Determine the [x, y] coordinate at the center of the cell enclosing the given text.  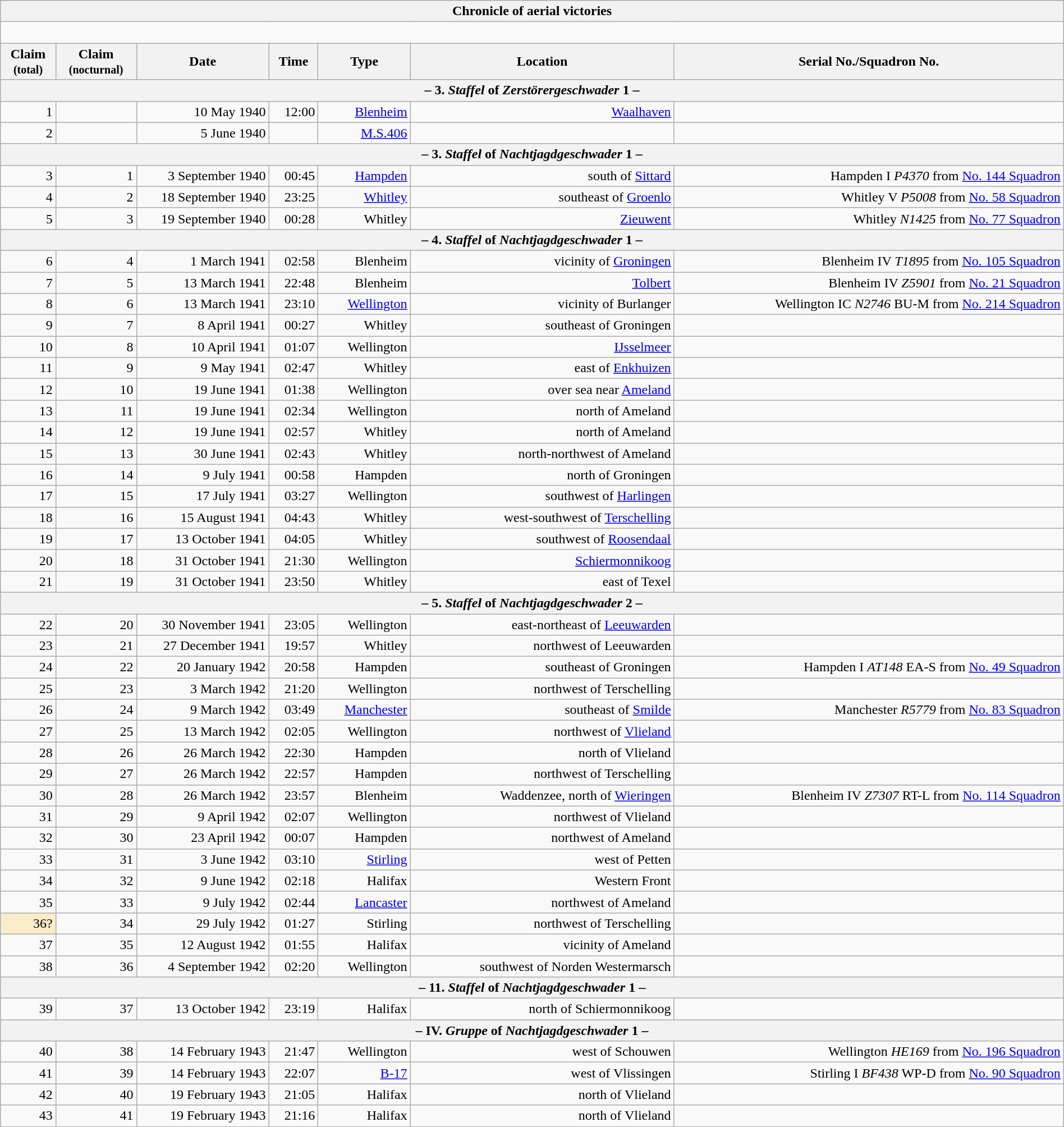
00:28 [293, 218]
– 3. Staffel of Zerstörergeschwader 1 – [532, 90]
– IV. Gruppe of Nachtjagdgeschwader 1 – [532, 1030]
00:45 [293, 176]
15 August 1941 [203, 517]
1 March 1941 [203, 261]
Location [542, 62]
Manchester [364, 710]
east of Texel [542, 581]
3 March 1942 [203, 689]
Waddenzee, north of Wieringen [542, 795]
19:57 [293, 646]
vicinity of Ameland [542, 945]
– 11. Staffel of Nachtjagdgeschwader 1 – [532, 988]
13 October 1941 [203, 539]
9 July 1942 [203, 902]
23:19 [293, 1009]
south of Sittard [542, 176]
Blenheim IV Z7307 RT-L from No. 114 Squadron [869, 795]
01:55 [293, 945]
36? [28, 923]
east of Enkhuizen [542, 368]
03:49 [293, 710]
27 December 1941 [203, 646]
22:30 [293, 753]
– 5. Staffel of Nachtjagdgeschwader 2 – [532, 603]
23:25 [293, 197]
east-northeast of Leeuwarden [542, 625]
10 April 1941 [203, 347]
IJsselmeer [542, 347]
18 September 1940 [203, 197]
03:10 [293, 859]
Wellington IC N2746 BU-M from No. 214 Squadron [869, 304]
17 July 1941 [203, 496]
21:20 [293, 689]
Blenheim IV Z5901 from No. 21 Squadron [869, 282]
west of Schouwen [542, 1052]
20 January 1942 [203, 667]
Type [364, 62]
23 April 1942 [203, 838]
30 June 1941 [203, 453]
04:43 [293, 517]
02:18 [293, 881]
5 June 1940 [203, 133]
Whitley N1425 from No. 77 Squadron [869, 218]
Time [293, 62]
north-northwest of Ameland [542, 453]
03:27 [293, 496]
west of Petten [542, 859]
02:47 [293, 368]
21:47 [293, 1052]
Wellington HE169 from No. 196 Squadron [869, 1052]
02:34 [293, 411]
southwest of Norden Westermarsch [542, 966]
– 3. Staffel of Nachtjagdgeschwader 1 – [532, 154]
42 [28, 1094]
vicinity of Burlanger [542, 304]
Hampden I AT148 EA-S from No. 49 Squadron [869, 667]
M.S.406 [364, 133]
northwest of Leeuwarden [542, 646]
vicinity of Groningen [542, 261]
02:43 [293, 453]
00:58 [293, 475]
04:05 [293, 539]
Chronicle of aerial victories [532, 11]
29 July 1942 [203, 923]
23:50 [293, 581]
19 September 1940 [203, 218]
12 August 1942 [203, 945]
– 4. Staffel of Nachtjagdgeschwader 1 – [532, 240]
8 April 1941 [203, 326]
southeast of Smilde [542, 710]
Serial No./Squadron No. [869, 62]
12:00 [293, 112]
10 May 1940 [203, 112]
22:07 [293, 1073]
Stirling I BF438 WP-D from No. 90 Squadron [869, 1073]
30 November 1941 [203, 625]
00:27 [293, 326]
36 [96, 966]
23:10 [293, 304]
southwest of Harlingen [542, 496]
13 October 1942 [203, 1009]
north of Schiermonnikoog [542, 1009]
west of Vlissingen [542, 1073]
4 September 1942 [203, 966]
Lancaster [364, 902]
9 June 1942 [203, 881]
43 [28, 1116]
Zieuwent [542, 218]
02:44 [293, 902]
02:05 [293, 731]
00:07 [293, 838]
02:58 [293, 261]
21:30 [293, 560]
Schiermonnikoog [542, 560]
west-southwest of Terschelling [542, 517]
01:27 [293, 923]
southeast of Groenlo [542, 197]
Claim(total) [28, 62]
B-17 [364, 1073]
Date [203, 62]
Western Front [542, 881]
Claim(nocturnal) [96, 62]
02:20 [293, 966]
Tolbert [542, 282]
3 September 1940 [203, 176]
21:05 [293, 1094]
Whitley V P5008 from No. 58 Squadron [869, 197]
Blenheim IV T1895 from No. 105 Squadron [869, 261]
23:57 [293, 795]
9 April 1942 [203, 817]
22:57 [293, 774]
north of Groningen [542, 475]
22:48 [293, 282]
02:07 [293, 817]
Hampden I P4370 from No. 144 Squadron [869, 176]
Waalhaven [542, 112]
3 June 1942 [203, 859]
Manchester R5779 from No. 83 Squadron [869, 710]
over sea near Ameland [542, 390]
9 March 1942 [203, 710]
01:38 [293, 390]
21:16 [293, 1116]
9 July 1941 [203, 475]
20:58 [293, 667]
01:07 [293, 347]
02:57 [293, 432]
13 March 1942 [203, 731]
23:05 [293, 625]
9 May 1941 [203, 368]
southwest of Roosendaal [542, 539]
